Search for the cell housing the specified text and yield its (X, Y) center coordinate. 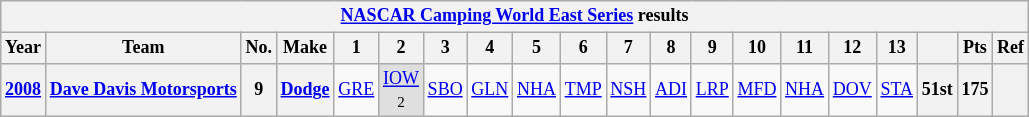
175 (975, 90)
13 (896, 48)
DOV (852, 90)
TMP (583, 90)
SBO (445, 90)
LRP (712, 90)
10 (757, 48)
6 (583, 48)
11 (805, 48)
GRE (356, 90)
NSH (628, 90)
Dave Davis Motorsports (143, 90)
STA (896, 90)
2008 (24, 90)
3 (445, 48)
Year (24, 48)
1 (356, 48)
5 (537, 48)
Ref (1011, 48)
Team (143, 48)
GLN (490, 90)
No. (258, 48)
NASCAR Camping World East Series results (515, 16)
Pts (975, 48)
ADI (672, 90)
12 (852, 48)
MFD (757, 90)
IOW2 (402, 90)
7 (628, 48)
2 (402, 48)
4 (490, 48)
8 (672, 48)
Make (305, 48)
Dodge (305, 90)
51st (937, 90)
